Determine the [x, y] coordinate at the center of the cell enclosing the given text.  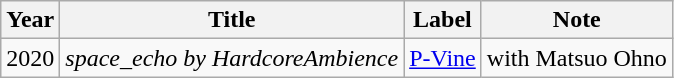
P-Vine [443, 58]
2020 [30, 58]
Year [30, 20]
Note [576, 20]
with Matsuo Ohno [576, 58]
Title [232, 20]
Label [443, 20]
space_echo by HardcoreAmbience [232, 58]
